Extract the [X, Y] coordinate from the center of the cell holding the provided text.  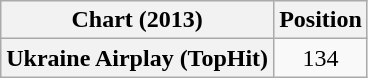
Chart (2013) [138, 20]
Ukraine Airplay (TopHit) [138, 58]
Position [321, 20]
134 [321, 58]
